Locate the cell with the specified text and output its (x, y) center coordinate. 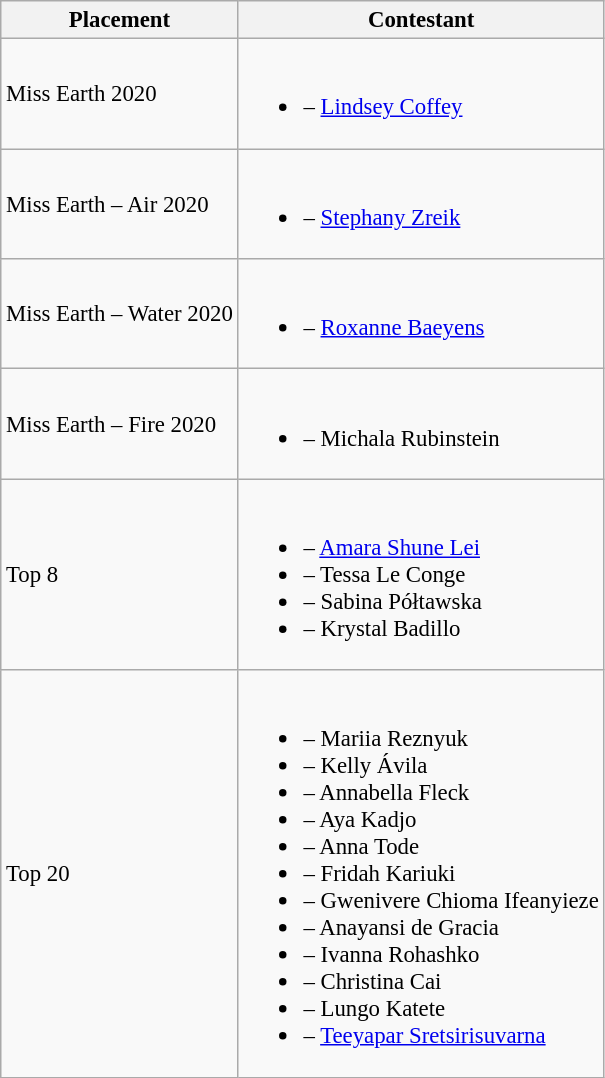
Miss Earth 2020 (120, 94)
– Michala Rubinstein (421, 424)
– Roxanne Baeyens (421, 314)
Top 8 (120, 574)
– Lindsey Coffey (421, 94)
Placement (120, 20)
Top 20 (120, 874)
Contestant (421, 20)
– Stephany Zreik (421, 204)
Miss Earth – Air 2020 (120, 204)
Miss Earth – Water 2020 (120, 314)
– Amara Shune Lei – Tessa Le Conge – Sabina Półtawska – Krystal Badillo (421, 574)
Miss Earth – Fire 2020 (120, 424)
